Detect which cell encompasses the target text, then output its (x, y) center coordinate. 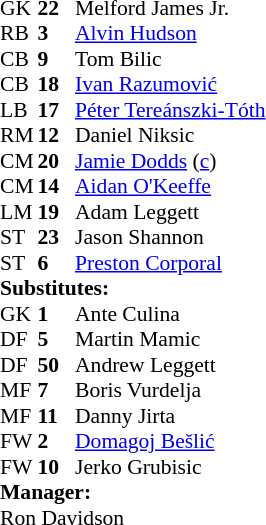
17 (57, 110)
Adam Leggett (170, 212)
Aidan O'Keeffe (170, 187)
Manager: (133, 493)
LB (19, 110)
20 (57, 161)
Substitutes: (133, 289)
Daniel Niksic (170, 135)
RB (19, 33)
Martin Mamic (170, 339)
Domagoj Bešlić (170, 441)
2 (57, 441)
5 (57, 339)
Jason Shannon (170, 237)
19 (57, 212)
Boris Vurdelja (170, 391)
50 (57, 365)
3 (57, 33)
Ante Culina (170, 314)
1 (57, 314)
RM (19, 135)
Tom Bilic (170, 59)
11 (57, 416)
LM (19, 212)
Danny Jirta (170, 416)
14 (57, 187)
7 (57, 391)
Ivan Razumović (170, 85)
Péter Tereánszki-Tóth (170, 110)
9 (57, 59)
Jamie Dodds (c) (170, 161)
Jerko Grubisic (170, 467)
Andrew Leggett (170, 365)
18 (57, 85)
Preston Corporal (170, 263)
23 (57, 237)
12 (57, 135)
GK (19, 314)
6 (57, 263)
Alvin Hudson (170, 33)
10 (57, 467)
